Find where the given text appears and provide that cell's center as [X, Y] coordinate. 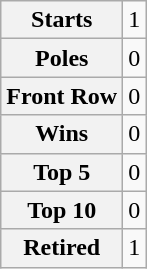
Starts [62, 20]
Retired [62, 248]
Front Row [62, 96]
Top 5 [62, 172]
Wins [62, 134]
Top 10 [62, 210]
Poles [62, 58]
